Output the [X, Y] coordinate of the center of the cell containing the given text.  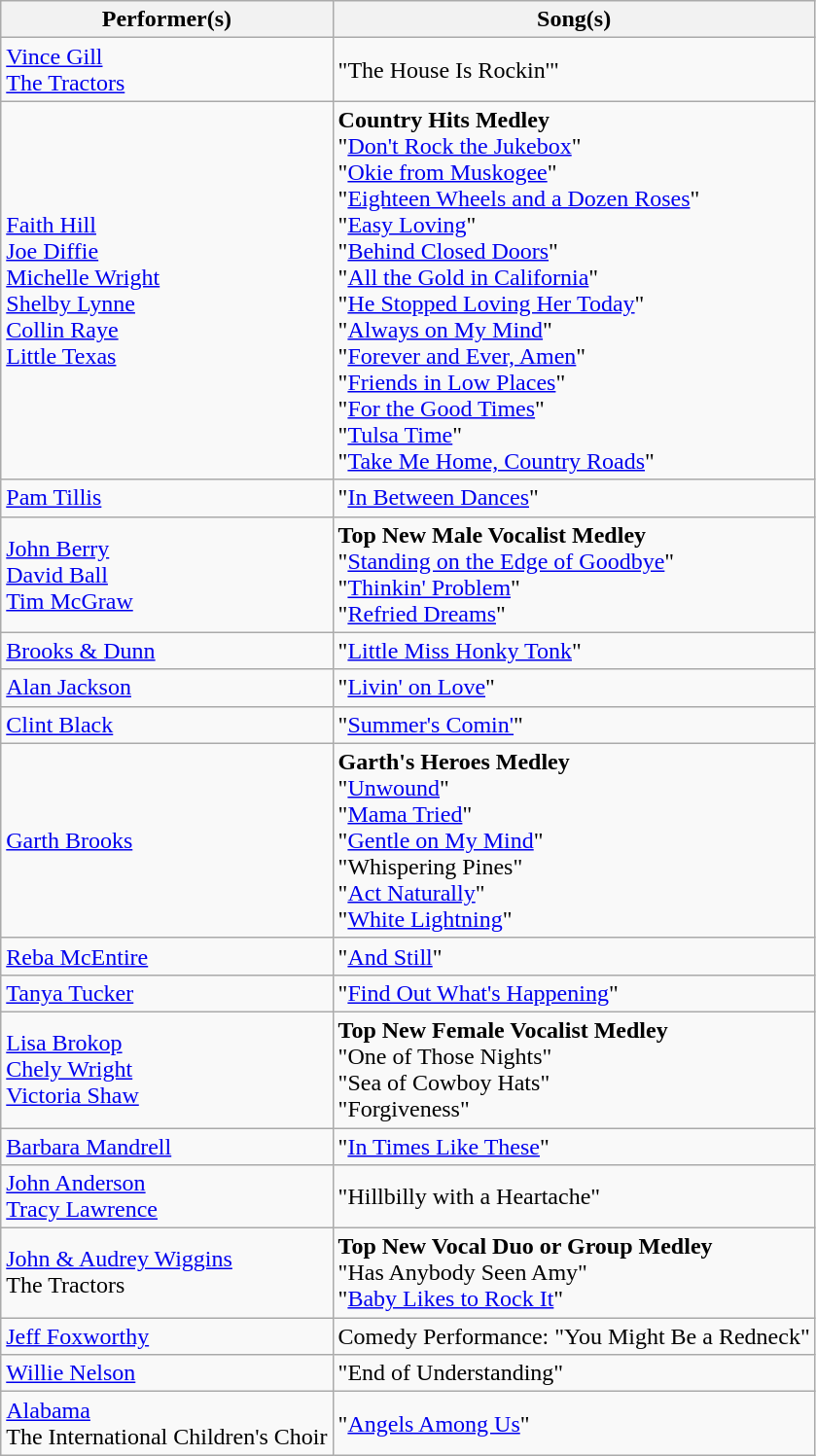
Garth's Heroes Medley"Unwound""Mama Tried""Gentle on My Mind""Whispering Pines""Act Naturally""White Lightning" [574, 840]
Top New Male Vocalist Medley"Standing on the Edge of Goodbye""Thinkin' Problem""Refried Dreams" [574, 574]
Willie Nelson [167, 1373]
"Little Miss Honky Tonk" [574, 651]
Song(s) [574, 19]
Brooks & Dunn [167, 651]
Garth Brooks [167, 840]
Comedy Performance: "You Might Be a Redneck" [574, 1336]
Faith HillJoe DiffieMichelle WrightShelby LynneCollin RayeLittle Texas [167, 290]
John AndersonTracy Lawrence [167, 1196]
Performer(s) [167, 19]
"Summer's Comin'" [574, 725]
Lisa BrokopChely WrightVictoria Shaw [167, 1070]
Jeff Foxworthy [167, 1336]
Reba McEntire [167, 956]
"Hillbilly with a Heartache" [574, 1196]
Top New Female Vocalist Medley"One of Those Nights""Sea of Cowboy Hats""Forgiveness" [574, 1070]
"Angels Among Us" [574, 1424]
Clint Black [167, 725]
John & Audrey WigginsThe Tractors [167, 1273]
"The House Is Rockin'" [574, 70]
Barbara Mandrell [167, 1147]
"In Between Dances" [574, 498]
Vince GillThe Tractors [167, 70]
"Find Out What's Happening" [574, 993]
Top New Vocal Duo or Group Medley"Has Anybody Seen Amy""Baby Likes to Rock It" [574, 1273]
Tanya Tucker [167, 993]
Alan Jackson [167, 688]
"End of Understanding" [574, 1373]
AlabamaThe International Children's Choir [167, 1424]
"Livin' on Love" [574, 688]
"And Still" [574, 956]
"In Times Like These" [574, 1147]
John BerryDavid BallTim McGraw [167, 574]
Pam Tillis [167, 498]
